Extract the [X, Y] coordinate from the center of the cell holding the provided text.  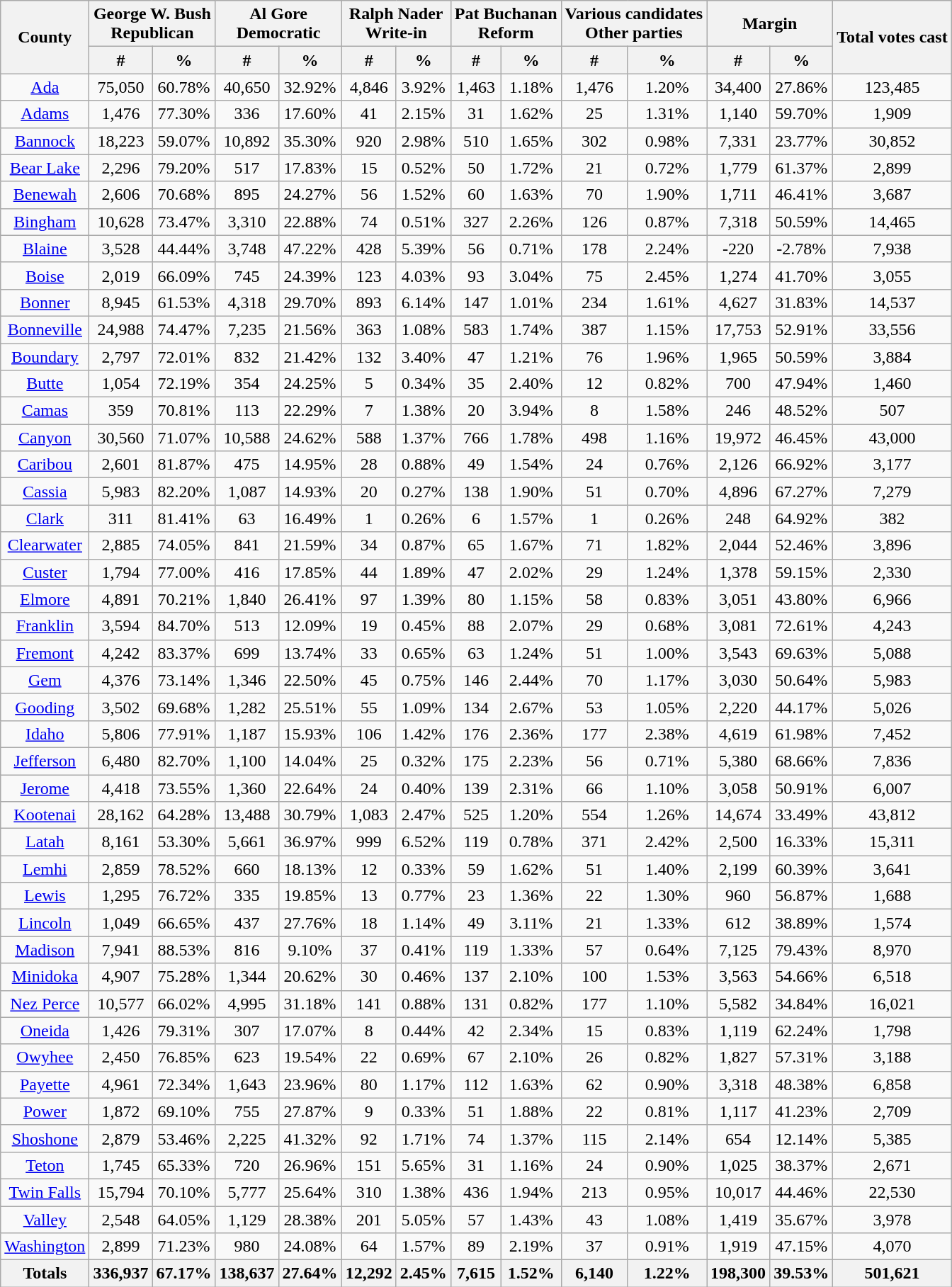
27.76% [310, 923]
61.98% [802, 734]
66.09% [184, 276]
15.93% [310, 734]
Bonner [45, 302]
6,007 [892, 788]
29.70% [310, 302]
22.88% [310, 222]
50 [476, 168]
755 [246, 1111]
30.79% [310, 815]
20.62% [310, 977]
9 [368, 1111]
1,840 [246, 599]
Caribou [45, 465]
5,385 [892, 1138]
44.46% [802, 1192]
53.30% [184, 842]
138,637 [246, 1274]
588 [368, 438]
2,220 [738, 707]
30 [368, 977]
Jerome [45, 788]
1,463 [476, 87]
654 [738, 1138]
0.34% [424, 384]
6,966 [892, 599]
78.52% [184, 869]
4.03% [424, 276]
3,748 [246, 249]
1,745 [120, 1165]
1.22% [667, 1274]
2.44% [531, 680]
3,884 [892, 356]
2,296 [120, 168]
88.53% [184, 950]
Minidoka [45, 977]
43,000 [892, 438]
1.88% [531, 1111]
Shoshone [45, 1138]
5.39% [424, 249]
Benewah [45, 195]
County [45, 37]
0.45% [424, 626]
Owyhee [45, 1058]
2,450 [120, 1058]
Franklin [45, 626]
1.05% [667, 707]
81.41% [184, 518]
17,753 [738, 329]
1,779 [738, 168]
1,794 [120, 572]
3,055 [892, 276]
Nez Perce [45, 1004]
5,026 [892, 707]
1,872 [120, 1111]
920 [368, 141]
3,896 [892, 545]
13,488 [246, 815]
525 [476, 815]
1.43% [531, 1219]
59 [476, 869]
28,162 [120, 815]
131 [476, 1004]
70.21% [184, 599]
436 [476, 1192]
46.45% [802, 438]
65 [476, 545]
64 [368, 1247]
327 [476, 222]
Lewis [45, 896]
1.18% [531, 87]
5.05% [424, 1219]
1.74% [531, 329]
3,058 [738, 788]
3.04% [531, 276]
17.07% [310, 1031]
1.36% [531, 896]
0.51% [424, 222]
52.46% [802, 545]
Total votes cast [892, 37]
1,295 [120, 896]
73.47% [184, 222]
15,794 [120, 1192]
Teton [45, 1165]
3,177 [892, 465]
1,119 [738, 1031]
16,021 [892, 1004]
2.42% [667, 842]
2.26% [531, 222]
19.54% [310, 1058]
72.34% [184, 1084]
28 [368, 465]
4,070 [892, 1247]
1,909 [892, 114]
36.97% [310, 842]
69.68% [184, 707]
2.02% [531, 572]
70.68% [184, 195]
47.15% [802, 1247]
2.23% [531, 761]
1.09% [424, 707]
2.31% [531, 788]
6,858 [892, 1084]
7,941 [120, 950]
2.40% [531, 384]
302 [594, 141]
3,543 [738, 653]
1.78% [531, 438]
38.89% [802, 923]
7 [368, 411]
-220 [738, 249]
213 [594, 1192]
Gem [45, 680]
0.95% [667, 1192]
75 [594, 276]
84.70% [184, 626]
18,223 [120, 141]
893 [368, 302]
2,126 [738, 465]
Totals [45, 1274]
50.91% [802, 788]
0.77% [424, 896]
246 [738, 411]
363 [368, 329]
141 [368, 1004]
Power [45, 1111]
Canyon [45, 438]
0.81% [667, 1111]
1,798 [892, 1031]
17.85% [310, 572]
46.41% [802, 195]
26.41% [310, 599]
Boise [45, 276]
Pat BuchananReform [506, 24]
1,282 [246, 707]
0.98% [667, 141]
4,995 [246, 1004]
26 [594, 1058]
4,846 [368, 87]
Oneida [45, 1031]
Bannock [45, 141]
Payette [45, 1084]
1.21% [531, 356]
59.15% [802, 572]
1.61% [667, 302]
1,129 [246, 1219]
43.80% [802, 599]
53.46% [184, 1138]
41.23% [802, 1111]
201 [368, 1219]
76 [594, 356]
554 [594, 815]
475 [246, 465]
Custer [45, 572]
67.27% [802, 492]
21.56% [310, 329]
71 [594, 545]
Camas [45, 411]
76.85% [184, 1058]
1,919 [738, 1247]
2,019 [120, 276]
2,879 [120, 1138]
George W. BushRepublican [152, 24]
0.65% [424, 653]
34,400 [738, 87]
0.72% [667, 168]
700 [738, 384]
14.93% [310, 492]
1.71% [424, 1138]
2,044 [738, 545]
35.30% [310, 141]
33,556 [892, 329]
57.31% [802, 1058]
248 [738, 518]
2,859 [120, 869]
151 [368, 1165]
38.37% [802, 1165]
371 [594, 842]
Various candidatesOther parties [634, 24]
64.28% [184, 815]
12,292 [368, 1274]
70.81% [184, 411]
59.07% [184, 141]
416 [246, 572]
62.24% [802, 1031]
16.33% [802, 842]
69.10% [184, 1111]
Fremont [45, 653]
8,161 [120, 842]
113 [246, 411]
72.19% [184, 384]
1.96% [667, 356]
0.91% [667, 1247]
13.74% [310, 653]
123 [368, 276]
74.47% [184, 329]
1,346 [246, 680]
7,235 [246, 329]
6 [476, 518]
Bear Lake [45, 168]
660 [246, 869]
115 [594, 1138]
3,188 [892, 1058]
146 [476, 680]
Valley [45, 1219]
10,588 [246, 438]
42 [476, 1031]
26.96% [310, 1165]
2,500 [738, 842]
612 [738, 923]
34.84% [802, 1004]
7,836 [892, 761]
623 [246, 1058]
1,083 [368, 815]
43 [594, 1219]
2,797 [120, 356]
64.92% [802, 518]
19 [368, 626]
5.65% [424, 1165]
47.22% [310, 249]
58 [594, 599]
1.26% [667, 815]
88 [476, 626]
Latah [45, 842]
0.27% [424, 492]
3,081 [738, 626]
1.67% [531, 545]
1.14% [424, 923]
13 [368, 896]
6,140 [594, 1274]
40,650 [246, 87]
6,518 [892, 977]
7,318 [738, 222]
Boundary [45, 356]
3,563 [738, 977]
31.83% [802, 302]
2.15% [424, 114]
3.11% [531, 923]
100 [594, 977]
513 [246, 626]
5,380 [738, 761]
14,674 [738, 815]
Elmore [45, 599]
2.67% [531, 707]
1,117 [738, 1111]
14,537 [892, 302]
0.44% [424, 1031]
1,087 [246, 492]
2.07% [531, 626]
74.05% [184, 545]
Bingham [45, 222]
79.43% [802, 950]
54.66% [802, 977]
Jefferson [45, 761]
-2.78% [802, 249]
112 [476, 1084]
4,891 [120, 599]
77.91% [184, 734]
17.83% [310, 168]
3,310 [246, 222]
1.54% [531, 465]
106 [368, 734]
1,426 [120, 1031]
19,972 [738, 438]
12.09% [310, 626]
0.40% [424, 788]
16.49% [310, 518]
68.66% [802, 761]
517 [246, 168]
41.70% [802, 276]
1.89% [424, 572]
93 [476, 276]
Twin Falls [45, 1192]
7,615 [476, 1274]
60.78% [184, 87]
4,896 [738, 492]
307 [246, 1031]
1,360 [246, 788]
66.02% [184, 1004]
8,945 [120, 302]
2.47% [424, 815]
76.72% [184, 896]
2.38% [667, 734]
0.75% [424, 680]
61.53% [184, 302]
22,530 [892, 1192]
6.52% [424, 842]
1,054 [120, 384]
Clark [45, 518]
1,574 [892, 923]
77.00% [184, 572]
4,418 [120, 788]
2,548 [120, 1219]
14.95% [310, 465]
2.36% [531, 734]
1,643 [246, 1084]
4,243 [892, 626]
73.55% [184, 788]
Kootenai [45, 815]
1.94% [531, 1192]
61.37% [802, 168]
501,621 [892, 1274]
8,970 [892, 950]
5 [368, 384]
5,582 [738, 1004]
Idaho [45, 734]
82.20% [184, 492]
10,628 [120, 222]
138 [476, 492]
73.14% [184, 680]
832 [246, 356]
1.00% [667, 653]
23.96% [310, 1084]
4,318 [246, 302]
Adams [45, 114]
437 [246, 923]
23 [476, 896]
2.24% [667, 249]
4,627 [738, 302]
7,331 [738, 141]
0.41% [424, 950]
2.98% [424, 141]
2,199 [738, 869]
132 [368, 356]
Margin [770, 24]
24.39% [310, 276]
139 [476, 788]
30,560 [120, 438]
7,452 [892, 734]
75.28% [184, 977]
72.61% [802, 626]
336 [246, 114]
44.44% [184, 249]
1.65% [531, 141]
2,330 [892, 572]
1.82% [667, 545]
4,242 [120, 653]
498 [594, 438]
43,812 [892, 815]
336,937 [120, 1274]
62 [594, 1084]
Bonneville [45, 329]
Lincoln [45, 923]
1,140 [738, 114]
310 [368, 1192]
50.64% [802, 680]
Washington [45, 1247]
147 [476, 302]
Ada [45, 87]
33.49% [802, 815]
387 [594, 329]
3,641 [892, 869]
65.33% [184, 1165]
3,318 [738, 1084]
583 [476, 329]
41.32% [310, 1138]
0.68% [667, 626]
27.86% [802, 87]
9.10% [310, 950]
1,965 [738, 356]
22.50% [310, 680]
745 [246, 276]
Clearwater [45, 545]
25.64% [310, 1192]
18 [368, 923]
19.85% [310, 896]
35 [476, 384]
1.31% [667, 114]
699 [246, 653]
359 [120, 411]
31.18% [310, 1004]
2.19% [531, 1247]
6,480 [120, 761]
175 [476, 761]
48.52% [802, 411]
2,671 [892, 1165]
6.14% [424, 302]
1.53% [667, 977]
44 [368, 572]
79.20% [184, 168]
28.38% [310, 1219]
27.64% [310, 1274]
18.13% [310, 869]
980 [246, 1247]
30,852 [892, 141]
234 [594, 302]
1.01% [531, 302]
7,125 [738, 950]
382 [892, 518]
1.40% [667, 869]
0.64% [667, 950]
24,988 [120, 329]
22.29% [310, 411]
27.87% [310, 1111]
Al GoreDemocratic [278, 24]
5,777 [246, 1192]
999 [368, 842]
Gooding [45, 707]
81.87% [184, 465]
1,419 [738, 1219]
5,806 [120, 734]
1,049 [120, 923]
48.38% [802, 1084]
23.77% [802, 141]
21.42% [310, 356]
24.62% [310, 438]
510 [476, 141]
3,978 [892, 1219]
14,465 [892, 222]
126 [594, 222]
79.31% [184, 1031]
3,687 [892, 195]
2.34% [531, 1031]
25.51% [310, 707]
123,485 [892, 87]
44.17% [802, 707]
24.08% [310, 1247]
71.23% [184, 1247]
82.70% [184, 761]
22.64% [310, 788]
71.07% [184, 438]
35.67% [802, 1219]
428 [368, 249]
15,311 [892, 842]
66.92% [802, 465]
1.72% [531, 168]
70.10% [184, 1192]
0.32% [424, 761]
1.58% [667, 411]
64.05% [184, 1219]
52.91% [802, 329]
97 [368, 599]
69.63% [802, 653]
5,661 [246, 842]
1,025 [738, 1165]
816 [246, 950]
67 [476, 1058]
59.70% [802, 114]
Madison [45, 950]
33 [368, 653]
41 [368, 114]
3.40% [424, 356]
10,017 [738, 1192]
134 [476, 707]
56.87% [802, 896]
0.78% [531, 842]
34 [368, 545]
335 [246, 896]
2,709 [892, 1111]
83.37% [184, 653]
45 [368, 680]
1.42% [424, 734]
53 [594, 707]
178 [594, 249]
1,100 [246, 761]
1.39% [424, 599]
354 [246, 384]
Ralph NaderWrite-in [396, 24]
960 [738, 896]
0.70% [667, 492]
720 [246, 1165]
67.17% [184, 1274]
10,892 [246, 141]
2.14% [667, 1138]
7,938 [892, 249]
198,300 [738, 1274]
311 [120, 518]
5,088 [892, 653]
3,594 [120, 626]
66.65% [184, 923]
24.25% [310, 384]
1,688 [892, 896]
0.52% [424, 168]
60 [476, 195]
2,885 [120, 545]
47.94% [802, 384]
895 [246, 195]
92 [368, 1138]
1,827 [738, 1058]
4,907 [120, 977]
2,601 [120, 465]
10,577 [120, 1004]
1,274 [738, 276]
24.27% [310, 195]
17.60% [310, 114]
3,030 [738, 680]
21.59% [310, 545]
14.04% [310, 761]
72.01% [184, 356]
1,344 [246, 977]
39.53% [802, 1274]
3,051 [738, 599]
137 [476, 977]
4,619 [738, 734]
3.92% [424, 87]
0.76% [667, 465]
77.30% [184, 114]
2,606 [120, 195]
32.92% [310, 87]
Blaine [45, 249]
1,460 [892, 384]
2,225 [246, 1138]
66 [594, 788]
4,961 [120, 1084]
1,711 [738, 195]
766 [476, 438]
7,279 [892, 492]
507 [892, 411]
176 [476, 734]
1,378 [738, 572]
Cassia [45, 492]
75,050 [120, 87]
3,502 [120, 707]
841 [246, 545]
1.30% [667, 896]
55 [368, 707]
0.69% [424, 1058]
89 [476, 1247]
12.14% [802, 1138]
Butte [45, 384]
1,187 [246, 734]
60.39% [802, 869]
0.46% [424, 977]
4,376 [120, 680]
3.94% [531, 411]
3,528 [120, 249]
Lemhi [45, 869]
